Search for the cell housing the specified text and yield its [x, y] center coordinate. 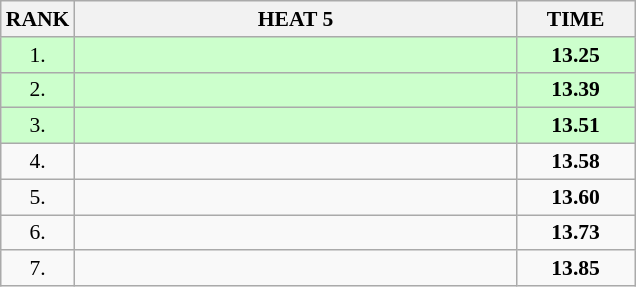
13.60 [576, 197]
TIME [576, 19]
2. [38, 90]
13.25 [576, 55]
13.58 [576, 162]
13.73 [576, 233]
13.39 [576, 90]
13.85 [576, 269]
13.51 [576, 126]
7. [38, 269]
HEAT 5 [295, 19]
5. [38, 197]
1. [38, 55]
6. [38, 233]
4. [38, 162]
3. [38, 126]
RANK [38, 19]
